Capture the cell that displays the provided text and extract its (X, Y) central coordinate. 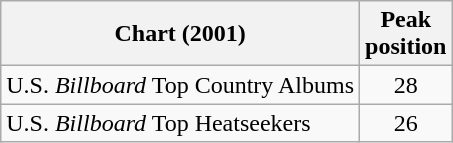
Chart (2001) (180, 34)
U.S. Billboard Top Country Albums (180, 85)
28 (406, 85)
26 (406, 123)
Peakposition (406, 34)
U.S. Billboard Top Heatseekers (180, 123)
